Identify which cell holds the provided text, then report its (X, Y) central coordinate. 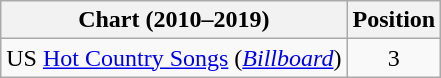
Position (394, 20)
Chart (2010–2019) (174, 20)
US Hot Country Songs (Billboard) (174, 58)
3 (394, 58)
